Output the (x, y) coordinate of the center of the cell containing the given text.  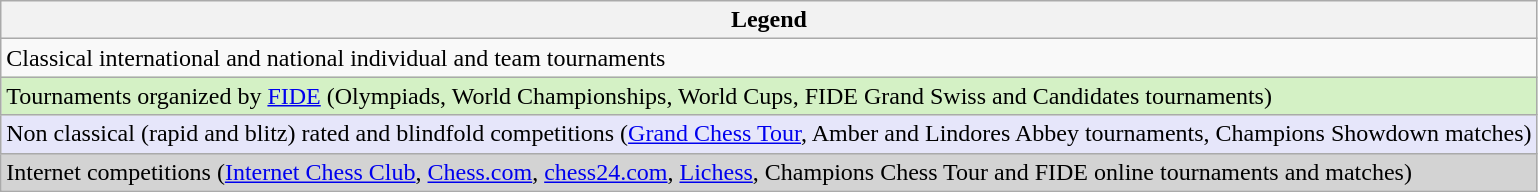
Legend (769, 20)
Non classical (rapid and blitz) rated and blindfold competitions (Grand Chess Tour, Amber and Lindores Abbey tournaments, Champions Showdown matches) (769, 134)
Classical international and national individual and team tournaments (769, 58)
Internet competitions (Internet Chess Club, Chess.com, chess24.com, Lichess, Champions Chess Tour and FIDE online tournaments and matches) (769, 172)
Tournaments organized by FIDE (Olympiads, World Championships, World Cups, FIDE Grand Swiss and Candidates tournaments) (769, 96)
